From the cell containing the given text, extract its center point as (X, Y) coordinate. 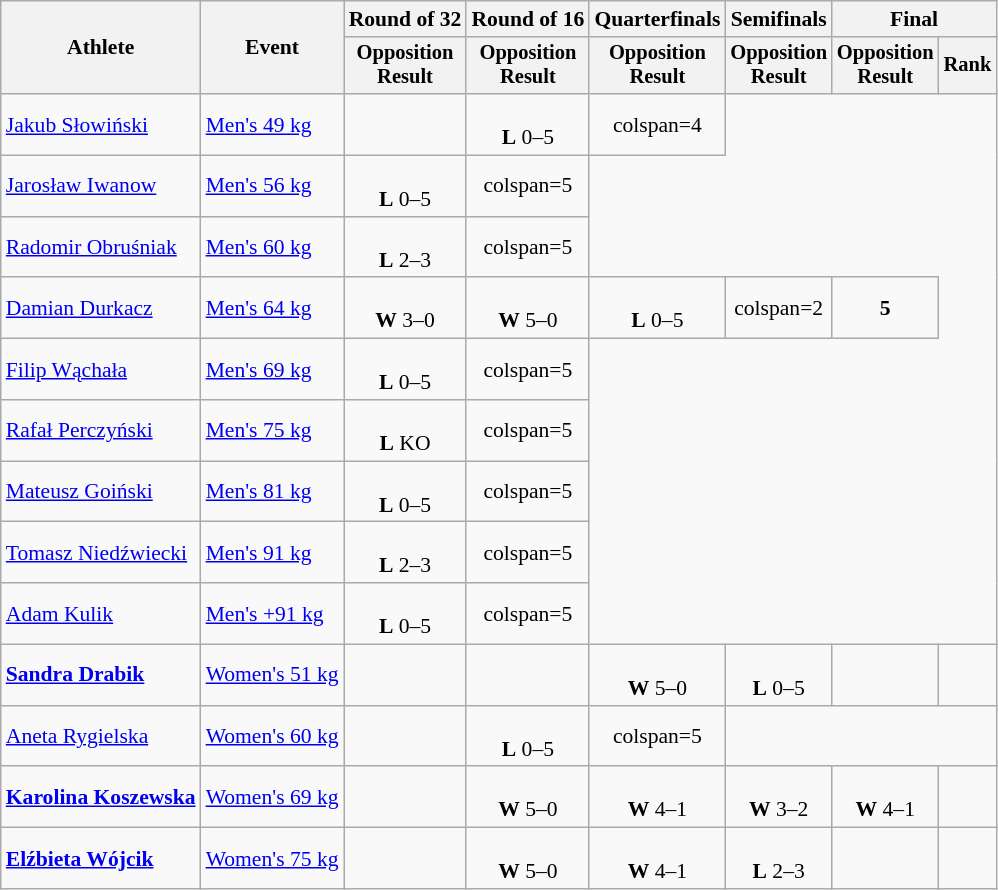
Aneta Rygielska (101, 736)
Adam Kulik (101, 614)
Final (914, 19)
Elźbieta Wójcik (101, 858)
Men's 56 kg (272, 186)
Men's 91 kg (272, 552)
Rafał Perczyński (101, 430)
Mateusz Goiński (101, 492)
Karolina Koszewska (101, 798)
Men's 64 kg (272, 308)
Women's 51 kg (272, 676)
L KO (406, 430)
Women's 75 kg (272, 858)
5 (886, 308)
Quarterfinals (657, 19)
colspan=4 (657, 124)
Damian Durkacz (101, 308)
Tomasz Niedźwiecki (101, 552)
Semifinals (778, 19)
Rank (968, 66)
colspan=2 (778, 308)
Radomir Obruśniak (101, 248)
W 3–2 (778, 798)
Women's 60 kg (272, 736)
Filip Wąchała (101, 370)
Women's 69 kg (272, 798)
Athlete (101, 48)
Round of 32 (406, 19)
Jakub Słowiński (101, 124)
Men's 60 kg (272, 248)
Men's 69 kg (272, 370)
Men's 49 kg (272, 124)
Sandra Drabik (101, 676)
Event (272, 48)
Jarosław Iwanow (101, 186)
Men's +91 kg (272, 614)
Round of 16 (528, 19)
Men's 75 kg (272, 430)
W 3–0 (406, 308)
Men's 81 kg (272, 492)
